Search for the cell housing the specified text and yield its (x, y) center coordinate. 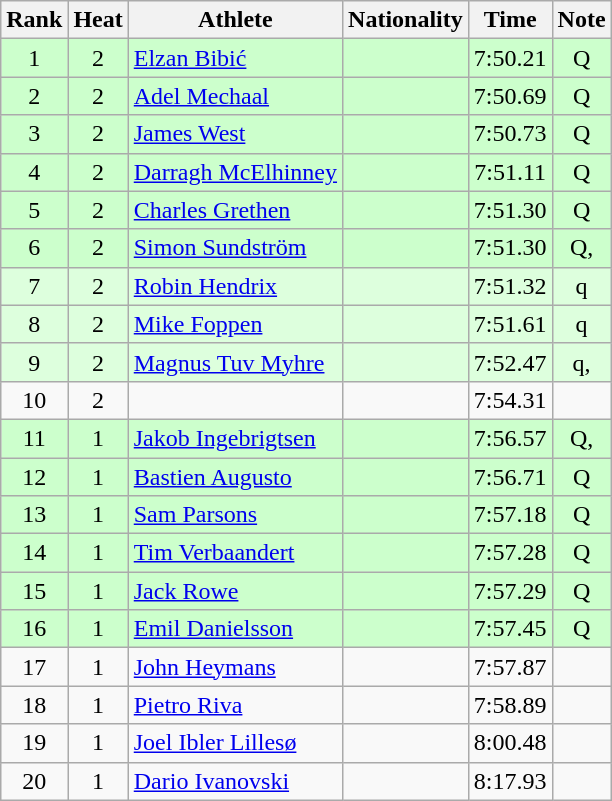
7:58.89 (510, 705)
4 (34, 172)
Athlete (235, 20)
12 (34, 477)
7:51.32 (510, 286)
Bastien Augusto (235, 477)
7 (34, 286)
7:50.21 (510, 58)
14 (34, 553)
7:57.28 (510, 553)
7:57.87 (510, 667)
13 (34, 515)
11 (34, 438)
3 (34, 134)
5 (34, 210)
15 (34, 591)
7:56.71 (510, 477)
Charles Grethen (235, 210)
7:57.29 (510, 591)
7:50.73 (510, 134)
Adel Mechaal (235, 96)
10 (34, 400)
Time (510, 20)
7:56.57 (510, 438)
9 (34, 362)
8 (34, 324)
Heat (98, 20)
7:52.47 (510, 362)
Elzan Bibić (235, 58)
Sam Parsons (235, 515)
Magnus Tuv Myhre (235, 362)
Darragh McElhinney (235, 172)
7:50.69 (510, 96)
8:00.48 (510, 743)
q, (582, 362)
7:51.11 (510, 172)
17 (34, 667)
20 (34, 781)
Rank (34, 20)
6 (34, 248)
Jakob Ingebrigtsen (235, 438)
Joel Ibler Lillesø (235, 743)
Jack Rowe (235, 591)
16 (34, 629)
Note (582, 20)
19 (34, 743)
John Heymans (235, 667)
Robin Hendrix (235, 286)
18 (34, 705)
Tim Verbaandert (235, 553)
7:57.45 (510, 629)
Pietro Riva (235, 705)
Nationality (406, 20)
Mike Foppen (235, 324)
7:54.31 (510, 400)
Simon Sundström (235, 248)
8:17.93 (510, 781)
Dario Ivanovski (235, 781)
Emil Danielsson (235, 629)
7:57.18 (510, 515)
James West (235, 134)
7:51.61 (510, 324)
